Find where the given text appears and provide that cell's center as [x, y] coordinate. 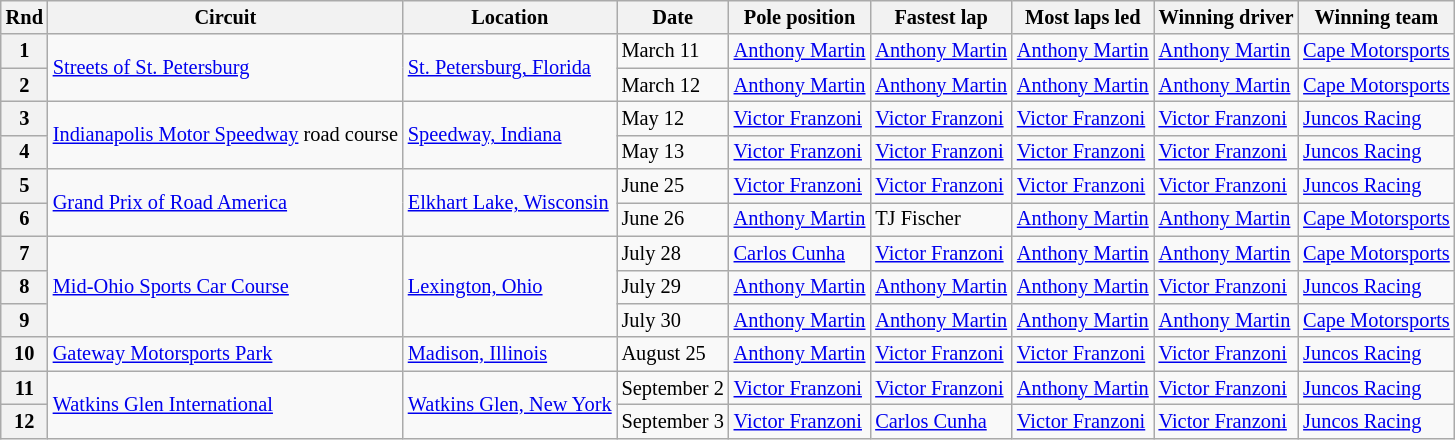
Rnd [24, 17]
June 25 [673, 186]
Streets of St. Petersburg [226, 68]
Madison, Illinois [510, 354]
May 12 [673, 118]
2 [24, 85]
4 [24, 152]
September 2 [673, 388]
Most laps led [1083, 17]
March 11 [673, 51]
July 30 [673, 320]
Indianapolis Motor Speedway road course [226, 134]
Speedway, Indiana [510, 134]
Pole position [800, 17]
July 29 [673, 287]
August 25 [673, 354]
5 [24, 186]
Circuit [226, 17]
Watkins Glen, New York [510, 404]
1 [24, 51]
Mid-Ohio Sports Car Course [226, 286]
Fastest lap [941, 17]
Date [673, 17]
July 28 [673, 253]
Watkins Glen International [226, 404]
Elkhart Lake, Wisconsin [510, 202]
May 13 [673, 152]
March 12 [673, 85]
10 [24, 354]
June 26 [673, 219]
September 3 [673, 421]
Gateway Motorsports Park [226, 354]
9 [24, 320]
Grand Prix of Road America [226, 202]
12 [24, 421]
6 [24, 219]
Location [510, 17]
3 [24, 118]
Winning team [1376, 17]
8 [24, 287]
TJ Fischer [941, 219]
St. Petersburg, Florida [510, 68]
Winning driver [1226, 17]
7 [24, 253]
Lexington, Ohio [510, 286]
11 [24, 388]
